Return [X, Y] of the center of cell containing provided text 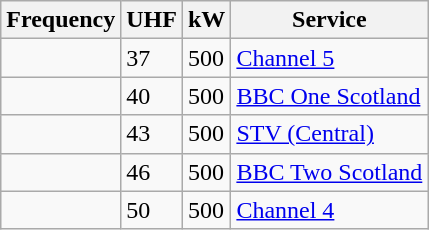
STV (Central) [330, 134]
BBC Two Scotland [330, 172]
40 [152, 96]
kW [206, 20]
BBC One Scotland [330, 96]
Service [330, 20]
Channel 4 [330, 210]
UHF [152, 20]
50 [152, 210]
Channel 5 [330, 58]
46 [152, 172]
Frequency [61, 20]
37 [152, 58]
43 [152, 134]
